Output the (X, Y) coordinate of the center of the cell containing the given text.  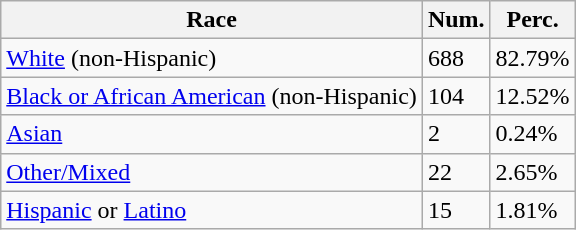
12.52% (532, 96)
104 (456, 96)
Num. (456, 20)
Hispanic or Latino (212, 210)
0.24% (532, 134)
2 (456, 134)
Race (212, 20)
White (non-Hispanic) (212, 58)
82.79% (532, 58)
Perc. (532, 20)
1.81% (532, 210)
688 (456, 58)
2.65% (532, 172)
22 (456, 172)
Black or African American (non-Hispanic) (212, 96)
15 (456, 210)
Other/Mixed (212, 172)
Asian (212, 134)
